Extract the (X, Y) coordinate from the center of the cell holding the provided text.  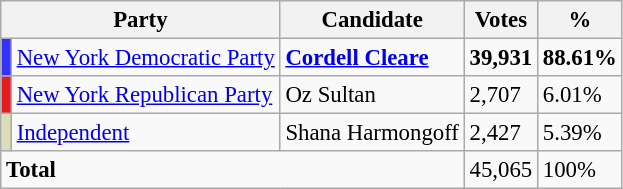
Party (140, 20)
% (580, 20)
5.39% (580, 133)
Candidate (372, 20)
New York Democratic Party (146, 58)
39,931 (500, 58)
Total (233, 170)
Oz Sultan (372, 95)
2,427 (500, 133)
45,065 (500, 170)
2,707 (500, 95)
Shana Harmongoff (372, 133)
New York Republican Party (146, 95)
6.01% (580, 95)
Cordell Cleare (372, 58)
88.61% (580, 58)
Independent (146, 133)
Votes (500, 20)
100% (580, 170)
